Capture the cell that displays the provided text and extract its [X, Y] central coordinate. 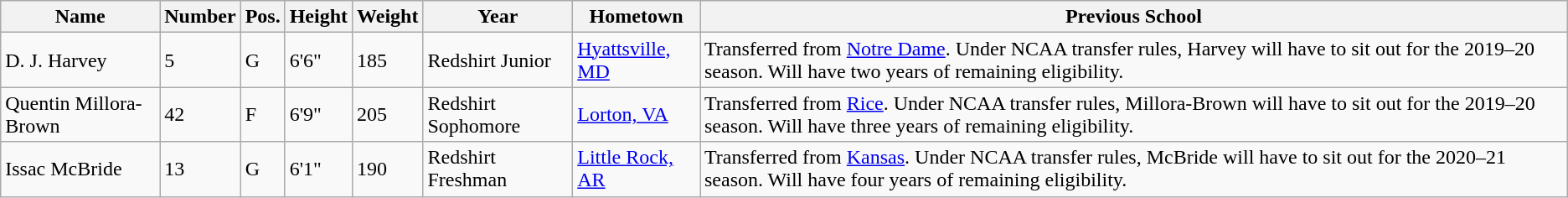
D. J. Harvey [80, 60]
Little Rock, AR [637, 169]
Pos. [263, 17]
190 [388, 169]
Weight [388, 17]
Redshirt Freshman [498, 169]
Lorton, VA [637, 114]
Redshirt Junior [498, 60]
5 [200, 60]
Number [200, 17]
Previous School [1134, 17]
Hyattsville, MD [637, 60]
Height [318, 17]
Quentin Millora-Brown [80, 114]
6'6" [318, 60]
Issac McBride [80, 169]
Hometown [637, 17]
185 [388, 60]
6'1" [318, 169]
13 [200, 169]
Redshirt Sophomore [498, 114]
42 [200, 114]
F [263, 114]
Name [80, 17]
205 [388, 114]
6'9" [318, 114]
Year [498, 17]
